From the cell containing the given text, extract its center point as [X, Y] coordinate. 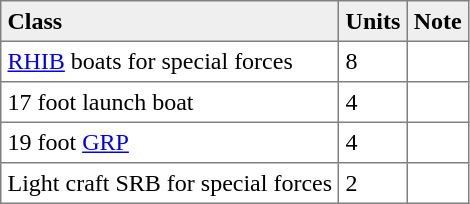
Light craft SRB for special forces [170, 183]
Units [373, 21]
8 [373, 61]
Note [438, 21]
17 foot launch boat [170, 102]
2 [373, 183]
RHIB boats for special forces [170, 61]
Class [170, 21]
19 foot GRP [170, 142]
